Return [X, Y] of the center of cell containing provided text 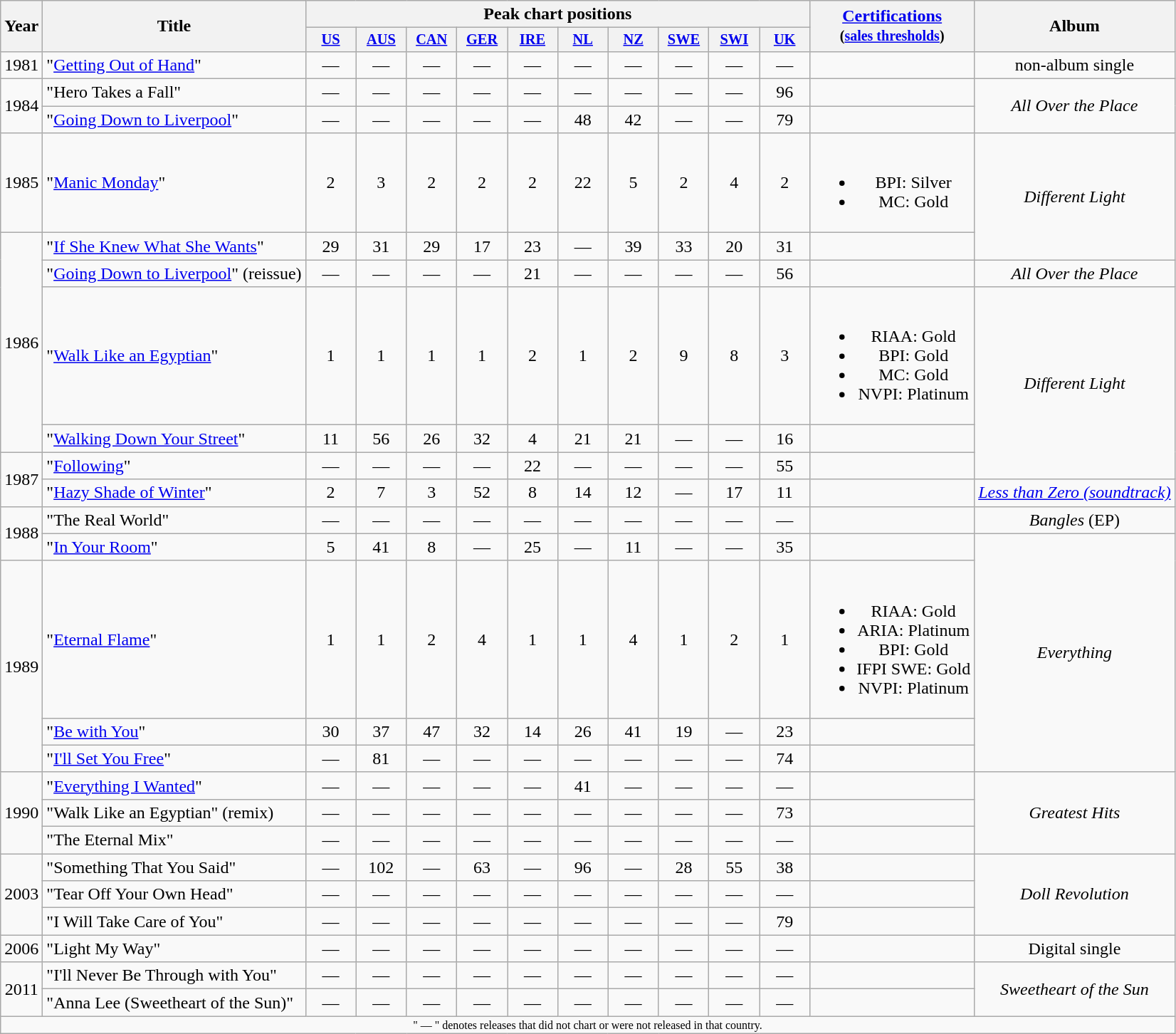
Doll Revolution [1075, 894]
" — " denotes releases that did not chart or were not released in that country. [588, 1025]
35 [784, 547]
"I'll Never Be Through with You" [174, 976]
Digital single [1075, 949]
"I Will Take Care of You" [174, 921]
BPI: SilverMC: Gold [893, 183]
Less than Zero (soundtrack) [1075, 493]
73 [784, 813]
42 [634, 120]
1986 [21, 343]
"Hero Takes a Fall" [174, 93]
"Manic Monday" [174, 183]
"Everything I Wanted" [174, 785]
38 [784, 867]
"Walk Like an Egyptian" (remix) [174, 813]
AUS [382, 40]
Peak chart positions [558, 14]
16 [784, 439]
30 [330, 731]
39 [634, 246]
1990 [21, 813]
81 [382, 758]
1987 [21, 479]
"Something That You Said" [174, 867]
SWI [735, 40]
US [330, 40]
7 [382, 493]
CAN [431, 40]
Sweetheart of the Sun [1075, 989]
NL [582, 40]
25 [532, 547]
63 [483, 867]
20 [735, 246]
2003 [21, 894]
NZ [634, 40]
"Hazy Shade of Winter" [174, 493]
"The Real World" [174, 520]
48 [582, 120]
"Light My Way" [174, 949]
"Following" [174, 466]
Certifications(sales thresholds) [893, 26]
1985 [21, 183]
33 [683, 246]
"Walk Like an Egyptian" [174, 356]
1989 [21, 667]
"Eternal Flame" [174, 639]
37 [382, 731]
"I'll Set You Free" [174, 758]
74 [784, 758]
GER [483, 40]
1981 [21, 65]
Everything [1075, 652]
"Getting Out of Hand" [174, 65]
"Going Down to Liverpool" (reissue) [174, 273]
IRE [532, 40]
Bangles (EP) [1075, 520]
2006 [21, 949]
1984 [21, 106]
1988 [21, 533]
SWE [683, 40]
9 [683, 356]
2011 [21, 989]
"Anna Lee (Sweetheart of the Sun)" [174, 1003]
"In Your Room" [174, 547]
Year [21, 26]
RIAA: GoldARIA: PlatinumBPI: GoldIFPI SWE: GoldNVPI: Platinum [893, 639]
12 [634, 493]
"Tear Off Your Own Head" [174, 894]
non-album single [1075, 65]
Greatest Hits [1075, 813]
"Going Down to Liverpool" [174, 120]
"The Eternal Mix" [174, 840]
28 [683, 867]
Album [1075, 26]
"Walking Down Your Street" [174, 439]
"If She Knew What She Wants" [174, 246]
52 [483, 493]
UK [784, 40]
RIAA: GoldBPI: GoldMC: GoldNVPI: Platinum [893, 356]
"Be with You" [174, 731]
Title [174, 26]
47 [431, 731]
102 [382, 867]
19 [683, 731]
